Scan for the cell matching the given text and deliver its (X, Y) coordinate at center. 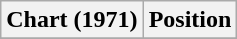
Chart (1971) (72, 20)
Position (190, 20)
